Search for the cell housing the specified text and yield its [x, y] center coordinate. 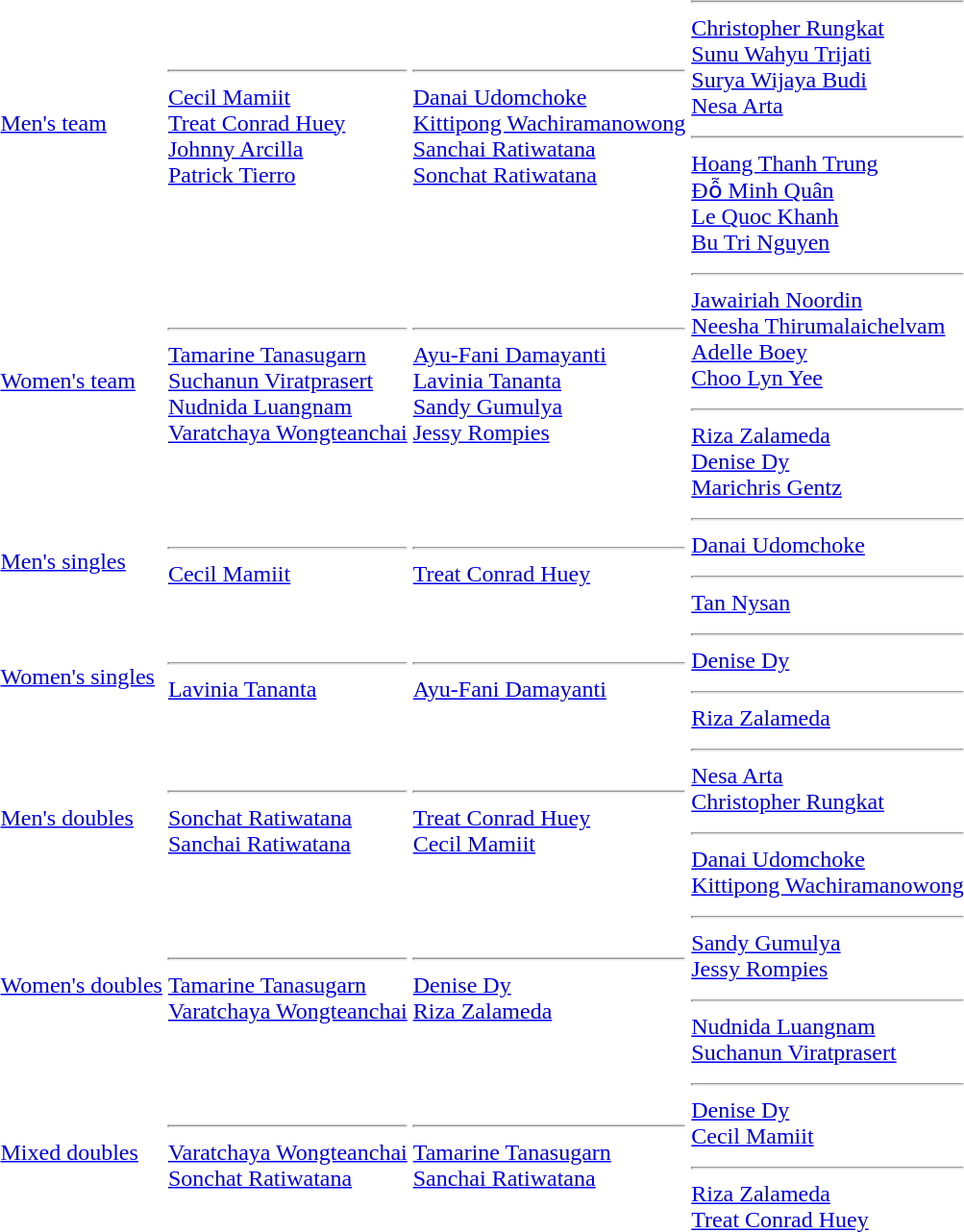
Ayu-Fani Damayanti [550, 677]
Ayu-Fani Damayanti Lavinia Tananta Sandy Gumulya Jessy Rompies [550, 381]
Treat Conrad Huey [550, 561]
Cecil Mamiit [287, 561]
Denise Dy Riza Zalameda [550, 986]
Lavinia Tananta [287, 677]
Tamarine Tanasugarn Suchanun Viratprasert Nudnida Luangnam Varatchaya Wongteanchai [287, 381]
Sonchat Ratiwatana Sanchai Ratiwatana [287, 819]
Treat Conrad Huey Cecil Mamiit [550, 819]
Tamarine Tanasugarn Varatchaya Wongteanchai [287, 986]
